Search for the cell housing the specified text and yield its [X, Y] center coordinate. 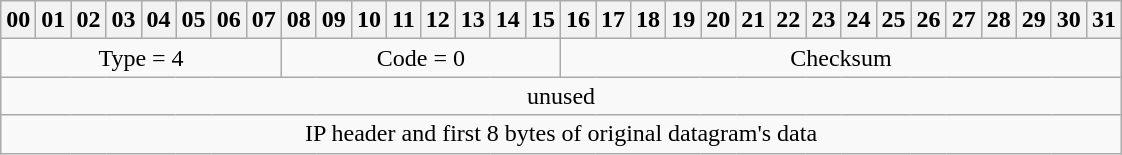
10 [368, 20]
06 [228, 20]
13 [472, 20]
27 [964, 20]
29 [1034, 20]
21 [754, 20]
22 [788, 20]
23 [824, 20]
30 [1068, 20]
04 [158, 20]
08 [298, 20]
31 [1104, 20]
Code = 0 [420, 58]
25 [894, 20]
28 [998, 20]
02 [88, 20]
unused [562, 96]
00 [18, 20]
26 [928, 20]
11 [403, 20]
03 [124, 20]
18 [648, 20]
IP header and first 8 bytes of original datagram's data [562, 134]
09 [334, 20]
20 [718, 20]
19 [684, 20]
24 [858, 20]
12 [438, 20]
15 [542, 20]
07 [264, 20]
05 [194, 20]
Type = 4 [141, 58]
16 [578, 20]
Checksum [840, 58]
01 [54, 20]
17 [614, 20]
14 [508, 20]
